Determine the (X, Y) coordinate at the center of the cell enclosing the given text.  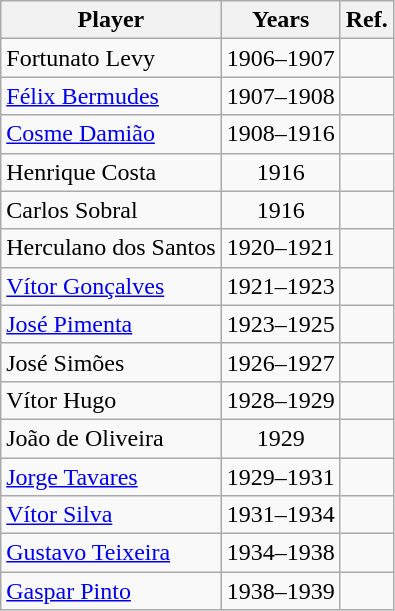
1938–1939 (280, 591)
Gaspar Pinto (111, 591)
Fortunato Levy (111, 58)
1934–1938 (280, 553)
1926–1927 (280, 362)
1931–1934 (280, 515)
Félix Bermudes (111, 96)
1920–1921 (280, 248)
Henrique Costa (111, 172)
José Simões (111, 362)
1928–1929 (280, 400)
Player (111, 20)
Vítor Silva (111, 515)
1929–1931 (280, 477)
Vítor Hugo (111, 400)
1929 (280, 438)
Ref. (366, 20)
Carlos Sobral (111, 210)
Years (280, 20)
Herculano dos Santos (111, 248)
1921–1923 (280, 286)
1906–1907 (280, 58)
Cosme Damião (111, 134)
Jorge Tavares (111, 477)
1907–1908 (280, 96)
Gustavo Teixeira (111, 553)
João de Oliveira (111, 438)
Vítor Gonçalves (111, 286)
José Pimenta (111, 324)
1923–1925 (280, 324)
1908–1916 (280, 134)
